Capture the cell that displays the provided text and extract its [x, y] central coordinate. 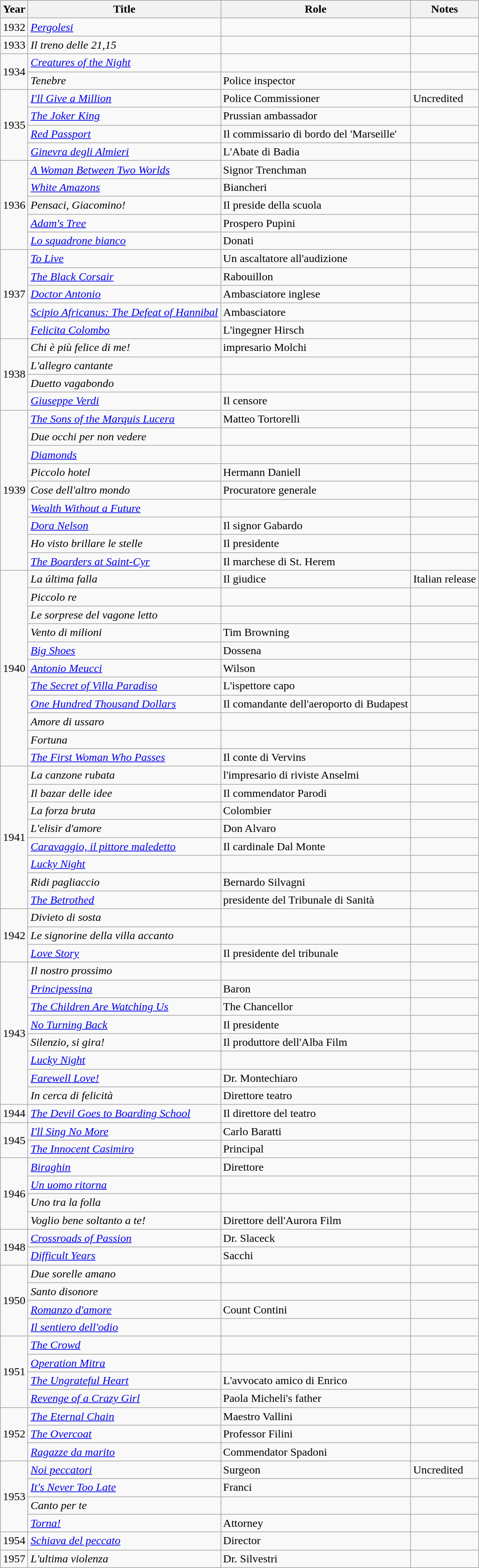
Police inspector [316, 80]
Ridi pagliaccio [125, 882]
The Boarders at Saint-Cyr [125, 562]
Biancheri [316, 187]
1934 [14, 72]
Noi peccatori [125, 1470]
Dora Nelson [125, 526]
Doctor Antonio [125, 294]
1945 [14, 1140]
Il direttore del teatro [316, 1114]
Ragazze da marito [125, 1452]
Giuseppe Verdi [125, 401]
The Innocent Casimiro [125, 1149]
Fortuna [125, 739]
Dr. Montechiaro [316, 1078]
The Joker King [125, 116]
Lo squadrone bianco [125, 241]
The Devil Goes to Boarding School [125, 1114]
Wealth Without a Future [125, 508]
Ho visto brillare le stelle [125, 544]
Direttore teatro [316, 1096]
L'Abate di Badia [316, 152]
Signor Trenchman [316, 169]
No Turning Back [125, 1024]
Ginevra degli Almieri [125, 152]
Red Passport [125, 134]
presidente del Tribunale di Sanità [316, 900]
Scipio Africanus: The Defeat of Hannibal [125, 312]
Il signor Gabardo [316, 526]
1944 [14, 1114]
Hermann Daniell [316, 472]
1948 [14, 1247]
Maestro Vallini [316, 1416]
Role [316, 9]
The Overcoat [125, 1434]
Le signorine della villa accanto [125, 935]
The Black Corsair [125, 277]
Canto per te [125, 1505]
1937 [14, 294]
Creatures of the Night [125, 63]
Uno tra la folla [125, 1203]
Pergolesi [125, 27]
Due occhi per non vedere [125, 437]
Diamonds [125, 454]
Don Alvaro [316, 829]
Dr. Slaceck [316, 1238]
Operation Mitra [125, 1363]
1950 [14, 1300]
Piccolo hotel [125, 472]
L'avvocato amico di Enrico [316, 1381]
1953 [14, 1496]
Caravaggio, il pittore maledetto [125, 846]
Bernardo Silvagni [316, 882]
Year [14, 9]
The Children Are Watching Us [125, 1006]
Due sorelle amano [125, 1274]
Divieto di sosta [125, 918]
Prospero Pupini [316, 223]
Voglio bene soltanto a te! [125, 1220]
The First Woman Who Passes [125, 757]
Procuratore generale [316, 490]
Principal [316, 1149]
Amore di ussaro [125, 722]
Direttore [316, 1167]
La última falla [125, 579]
L'ingegner Hirsch [316, 330]
Count Contini [316, 1309]
1951 [14, 1371]
Dossena [316, 650]
Il censore [316, 401]
Santo disonore [125, 1291]
1942 [14, 935]
Il nostro prossimo [125, 971]
Le sorprese del vagone letto [125, 615]
L'ispettore capo [316, 686]
1954 [14, 1541]
Big Shoes [125, 650]
Donati [316, 241]
Sacchi [316, 1256]
Piccolo re [125, 597]
Colombier [316, 811]
I'll Sing No More [125, 1131]
L'elisir d'amore [125, 829]
Il marchese di St. Herem [316, 562]
Vento di milioni [125, 633]
Direttore dell'Aurora Film [316, 1220]
The Eternal Chain [125, 1416]
Pensaci, Giacomino! [125, 205]
Farewell Love! [125, 1078]
Surgeon [316, 1470]
Dr. Silvestri [316, 1559]
Antonio Meucci [125, 668]
In cerca di felicità [125, 1096]
Principessina [125, 989]
Tenebre [125, 80]
1943 [14, 1033]
Matteo Tortorelli [316, 419]
Prussian ambassador [316, 116]
L'allegro cantante [125, 365]
1940 [14, 668]
impresario Molchi [316, 348]
Paola Micheli's father [316, 1399]
It's Never Too Late [125, 1488]
Chi è più felice di me! [125, 348]
Il bazar delle idee [125, 793]
l'impresario di riviste Anselmi [316, 775]
Il giudice [316, 579]
Duetto vagabondo [125, 383]
To Live [125, 259]
I'll Give a Million [125, 98]
Love Story [125, 953]
The Sons of the Marquis Lucera [125, 419]
Carlo Baratti [316, 1131]
White Amazons [125, 187]
Notes [445, 9]
Felicita Colombo [125, 330]
Revenge of a Crazy Girl [125, 1399]
Adam's Tree [125, 223]
Director [316, 1541]
1936 [14, 205]
Il conte di Vervins [316, 757]
L'ultima violenza [125, 1559]
Difficult Years [125, 1256]
1952 [14, 1434]
Il preside della scuola [316, 205]
The Ungrateful Heart [125, 1381]
A Woman Between Two Worlds [125, 169]
1932 [14, 27]
1946 [14, 1194]
Cose dell'altro mondo [125, 490]
Il treno delle 21,15 [125, 45]
Schiava del peccato [125, 1541]
Il cardinale Dal Monte [316, 846]
Title [125, 9]
Biraghin [125, 1167]
1941 [14, 837]
Il produttore dell'Alba Film [316, 1042]
Il commendator Parodi [316, 793]
Romanzo d'amore [125, 1309]
Il presidente del tribunale [316, 953]
Franci [316, 1488]
Ambasciatore [316, 312]
1938 [14, 374]
The Chancellor [316, 1006]
The Crowd [125, 1345]
Il sentiero dell'odio [125, 1327]
Police Commissioner [316, 98]
Rabouillon [316, 277]
Attorney [316, 1523]
The Betrothed [125, 900]
Wilson [316, 668]
Crossroads of Passion [125, 1238]
Ambasciatore inglese [316, 294]
Il comandante dell'aeroporto di Budapest [316, 704]
Commendator Spadoni [316, 1452]
Baron [316, 989]
La forza bruta [125, 811]
Il commissario di bordo del 'Marseille' [316, 134]
Un uomo ritorna [125, 1185]
1933 [14, 45]
1939 [14, 490]
Italian release [445, 579]
1935 [14, 125]
Un ascaltatore all'audizione [316, 259]
Silenzio, si gira! [125, 1042]
The Secret of Villa Paradiso [125, 686]
One Hundred Thousand Dollars [125, 704]
Torna! [125, 1523]
1957 [14, 1559]
La canzone rubata [125, 775]
Tim Browning [316, 633]
Professor Filini [316, 1434]
